Determine the [x, y] coordinate at the center of the cell enclosing the given text.  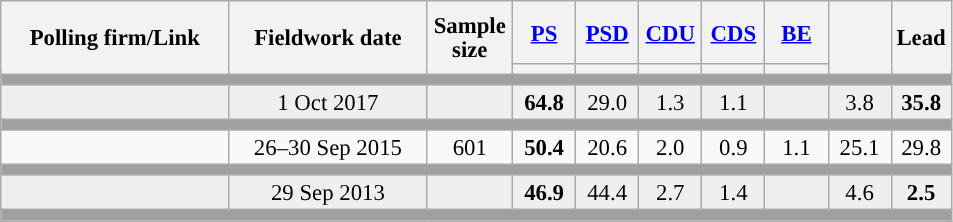
2.7 [670, 194]
25.1 [860, 148]
35.8 [921, 102]
29 Sep 2013 [328, 194]
CDS [734, 32]
1.4 [734, 194]
1 Oct 2017 [328, 102]
50.4 [544, 148]
Fieldwork date [328, 38]
3.8 [860, 102]
29.0 [608, 102]
29.8 [921, 148]
601 [470, 148]
Lead [921, 38]
1.3 [670, 102]
26–30 Sep 2015 [328, 148]
2.5 [921, 194]
Sample size [470, 38]
BE [796, 32]
4.6 [860, 194]
Polling firm/Link [115, 38]
20.6 [608, 148]
46.9 [544, 194]
0.9 [734, 148]
PSD [608, 32]
44.4 [608, 194]
CDU [670, 32]
PS [544, 32]
64.8 [544, 102]
2.0 [670, 148]
